For the text-containing cell, return its midpoint in (x, y) coordinate format. 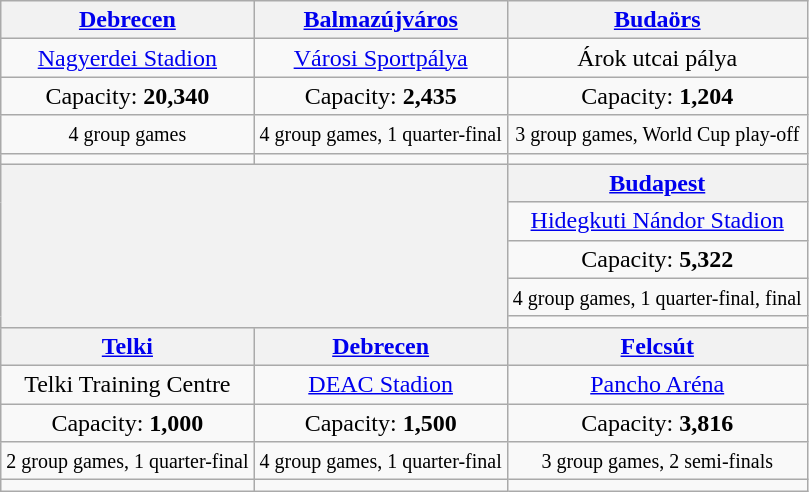
4 group games (128, 134)
Capacity: 2,435 (380, 96)
Balmazújváros (380, 20)
DEAC Stadion (380, 384)
Telki (128, 346)
Pancho Aréna (657, 384)
Felcsút (657, 346)
Budapest (657, 183)
Capacity: 5,322 (657, 259)
2 group games, 1 quarter-final (128, 461)
3 group games, World Cup play-off (657, 134)
Árok utcai pálya (657, 58)
Városi Sportpálya (380, 58)
Capacity: 1,000 (128, 423)
Capacity: 3,816 (657, 423)
Budaörs (657, 20)
Capacity: 20,340 (128, 96)
Nagyerdei Stadion (128, 58)
4 group games, 1 quarter-final, final (657, 297)
Telki Training Centre (128, 384)
Hidegkuti Nándor Stadion (657, 221)
Capacity: 1,500 (380, 423)
Capacity: 1,204 (657, 96)
3 group games, 2 semi-finals (657, 461)
